Find where the given text appears and provide that cell's center as [X, Y] coordinate. 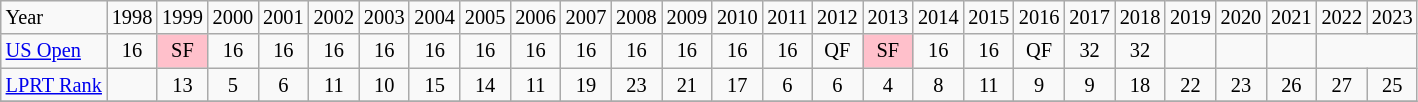
Year [54, 17]
2023 [1392, 17]
US Open [54, 51]
1999 [182, 17]
2015 [988, 17]
26 [1291, 85]
21 [687, 85]
2008 [636, 17]
5 [233, 85]
2002 [334, 17]
2014 [938, 17]
2000 [233, 17]
22 [1190, 85]
2009 [687, 17]
2003 [384, 17]
25 [1392, 85]
4 [888, 85]
2012 [837, 17]
8 [938, 85]
2016 [1039, 17]
10 [384, 85]
2011 [787, 17]
2022 [1342, 17]
2001 [283, 17]
2020 [1241, 17]
19 [586, 85]
2018 [1140, 17]
2010 [737, 17]
15 [434, 85]
2021 [1291, 17]
18 [1140, 85]
2004 [434, 17]
2006 [535, 17]
14 [485, 85]
2013 [888, 17]
27 [1342, 85]
17 [737, 85]
1998 [132, 17]
2007 [586, 17]
2017 [1089, 17]
13 [182, 85]
2019 [1190, 17]
LPRT Rank [54, 85]
2005 [485, 17]
